Determine the [x, y] coordinate at the center of the cell enclosing the given text.  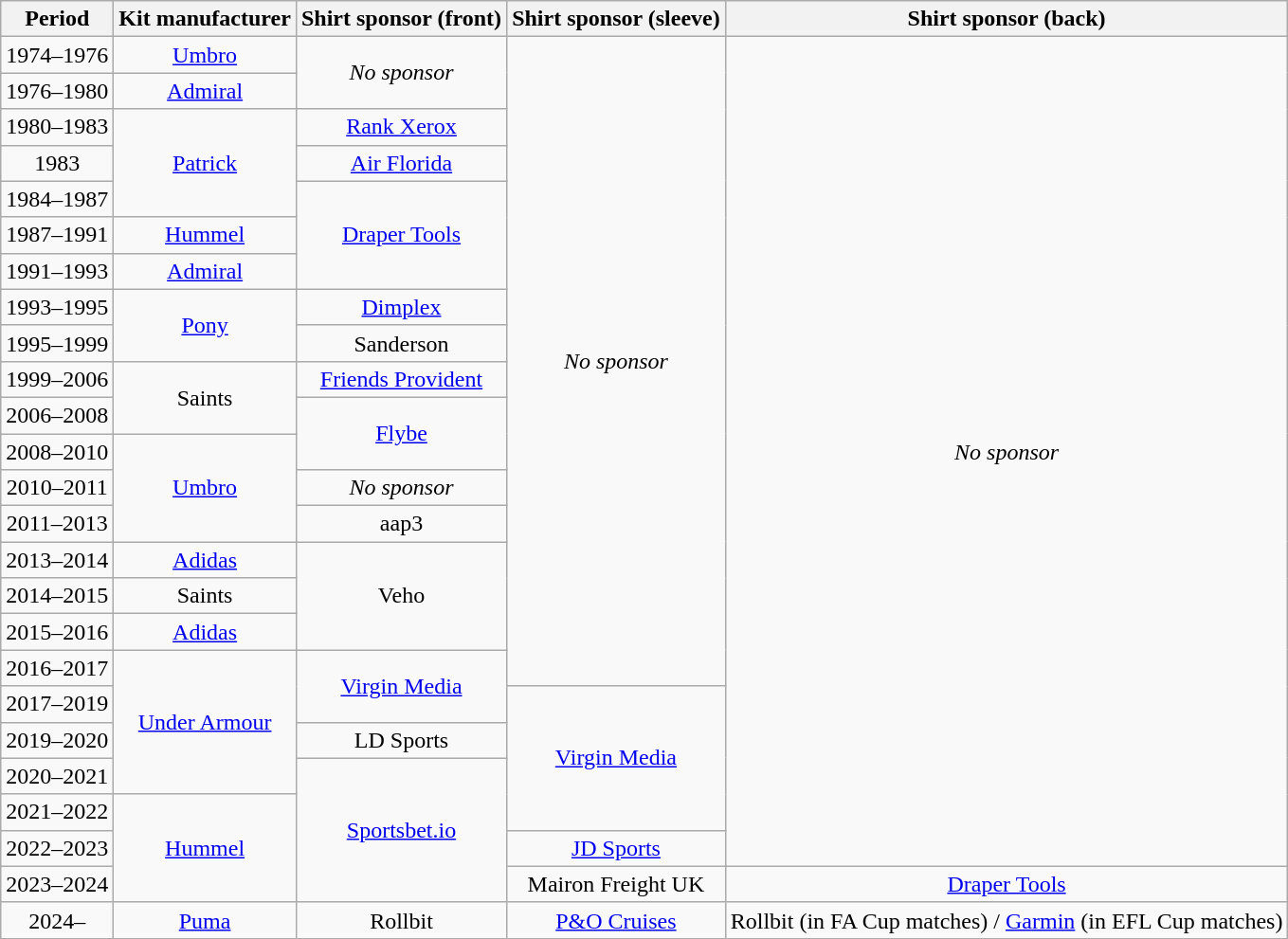
P&O Cruises [616, 920]
Sanderson [401, 343]
Under Armour [205, 722]
1999–2006 [57, 379]
2020–2021 [57, 776]
2022–2023 [57, 848]
2024– [57, 920]
Sportsbet.io [401, 830]
Mairon Freight UK [616, 884]
Kit manufacturer [205, 19]
Veho [401, 596]
Shirt sponsor (sleeve) [616, 19]
1993–1995 [57, 307]
2013–2014 [57, 560]
Flybe [401, 433]
Shirt sponsor (front) [401, 19]
Pony [205, 325]
Shirt sponsor (back) [1007, 19]
2011–2013 [57, 524]
Air Florida [401, 163]
Friends Provident [401, 379]
2023–2024 [57, 884]
Period [57, 19]
1991–1993 [57, 271]
2014–2015 [57, 596]
2016–2017 [57, 668]
Puma [205, 920]
1995–1999 [57, 343]
1976–1980 [57, 91]
Rank Xerox [401, 127]
2006–2008 [57, 415]
1984–1987 [57, 199]
Patrick [205, 163]
LD Sports [401, 740]
Rollbit [401, 920]
2008–2010 [57, 452]
2017–2019 [57, 704]
aap3 [401, 524]
2019–2020 [57, 740]
2021–2022 [57, 812]
1987–1991 [57, 235]
2015–2016 [57, 632]
JD Sports [616, 848]
1974–1976 [57, 55]
Dimplex [401, 307]
2010–2011 [57, 488]
Rollbit (in FA Cup matches) / Garmin (in EFL Cup matches) [1007, 920]
1983 [57, 163]
1980–1983 [57, 127]
